Locate the cell with the specified text and output its (x, y) center coordinate. 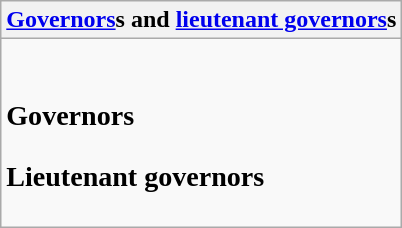
GovernorsLieutenant governors (202, 133)
Governorss and lieutenant governorss (202, 20)
